Provide the [x, y] coordinate of the cell's center where the given text is located.  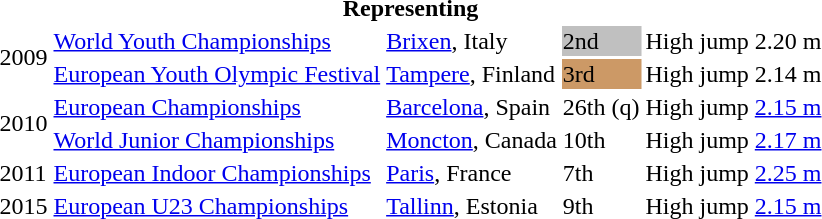
Moncton, Canada [472, 140]
Barcelona, Spain [472, 107]
Paris, France [472, 173]
26th (q) [601, 107]
World Youth Championships [217, 41]
World Junior Championships [217, 140]
European Indoor Championships [217, 173]
Tampere, Finland [472, 74]
European Youth Olympic Festival [217, 74]
European Championships [217, 107]
10th [601, 140]
2nd [601, 41]
3rd [601, 74]
7th [601, 173]
Brixen, Italy [472, 41]
